Extract the [x, y] coordinate from the center of the cell holding the provided text.  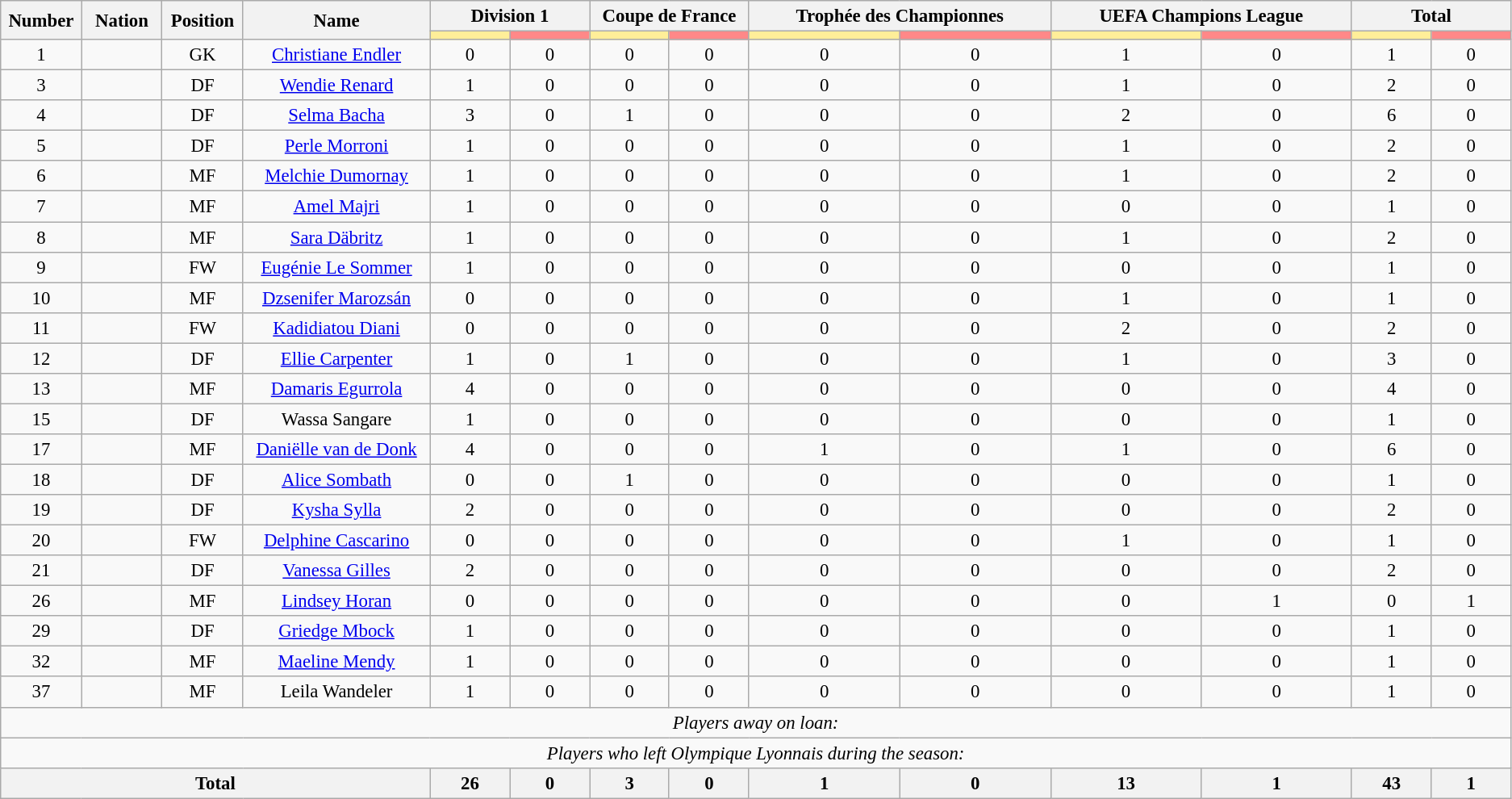
Sara Däbritz [336, 237]
GK [203, 55]
29 [41, 631]
Amel Majri [336, 207]
10 [41, 298]
Trophée des Championnes [900, 16]
Melchie Dumornay [336, 177]
Daniëlle van de Donk [336, 450]
Alice Sombath [336, 479]
Christiane Endler [336, 55]
Griedge Mbock [336, 631]
11 [41, 328]
5 [41, 146]
Position [203, 20]
Kysha Sylla [336, 510]
Leila Wandeler [336, 692]
20 [41, 541]
Nation [122, 20]
43 [1391, 783]
19 [41, 510]
15 [41, 419]
8 [41, 237]
Wendie Renard [336, 86]
UEFA Champions League [1201, 16]
Division 1 [510, 16]
7 [41, 207]
9 [41, 267]
Number [41, 20]
17 [41, 450]
32 [41, 662]
Wassa Sangare [336, 419]
Selma Bacha [336, 115]
Ellie Carpenter [336, 358]
Damaris Egurrola [336, 389]
Kadidiatou Diani [336, 328]
Coupe de France [670, 16]
Perle Morroni [336, 146]
Players away on loan: [756, 722]
Maeline Mendy [336, 662]
Name [336, 20]
Delphine Cascarino [336, 541]
Lindsey Horan [336, 601]
Eugénie Le Sommer [336, 267]
18 [41, 479]
Players who left Olympique Lyonnais during the season: [756, 753]
37 [41, 692]
21 [41, 571]
Dzsenifer Marozsán [336, 298]
12 [41, 358]
Vanessa Gilles [336, 571]
